Extract the [x, y] coordinate from the center of the cell holding the provided text.  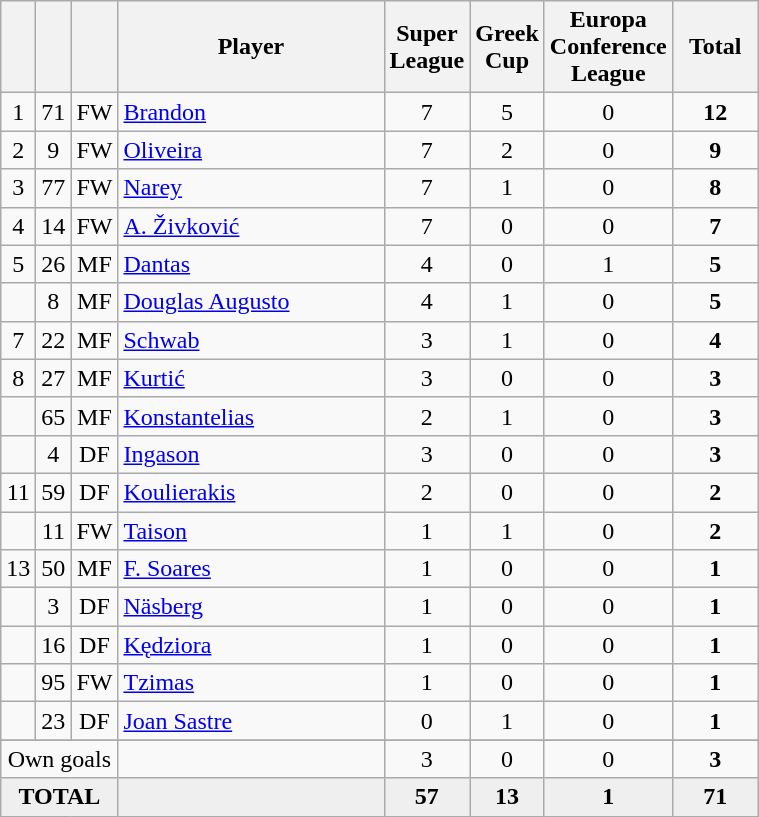
Total [715, 47]
59 [54, 492]
Joan Sastre [251, 721]
Brandon [251, 112]
16 [54, 645]
TOTAL [60, 797]
Narey [251, 188]
Konstantelias [251, 416]
14 [54, 226]
77 [54, 188]
A. Živković [251, 226]
F. Soares [251, 569]
Kędziora [251, 645]
Koulierakis [251, 492]
65 [54, 416]
Näsberg [251, 607]
Oliveira [251, 150]
Player [251, 47]
Douglas Augusto [251, 302]
Super League [427, 47]
Taison [251, 531]
12 [715, 112]
Kurtić [251, 378]
95 [54, 683]
57 [427, 797]
23 [54, 721]
50 [54, 569]
Europa Conference League [608, 47]
26 [54, 264]
Ingason [251, 454]
Own goals [60, 759]
Tzimas [251, 683]
27 [54, 378]
22 [54, 340]
Greek Cup [508, 47]
Dantas [251, 264]
Schwab [251, 340]
